Extract the [X, Y] coordinate from the center of the cell holding the provided text.  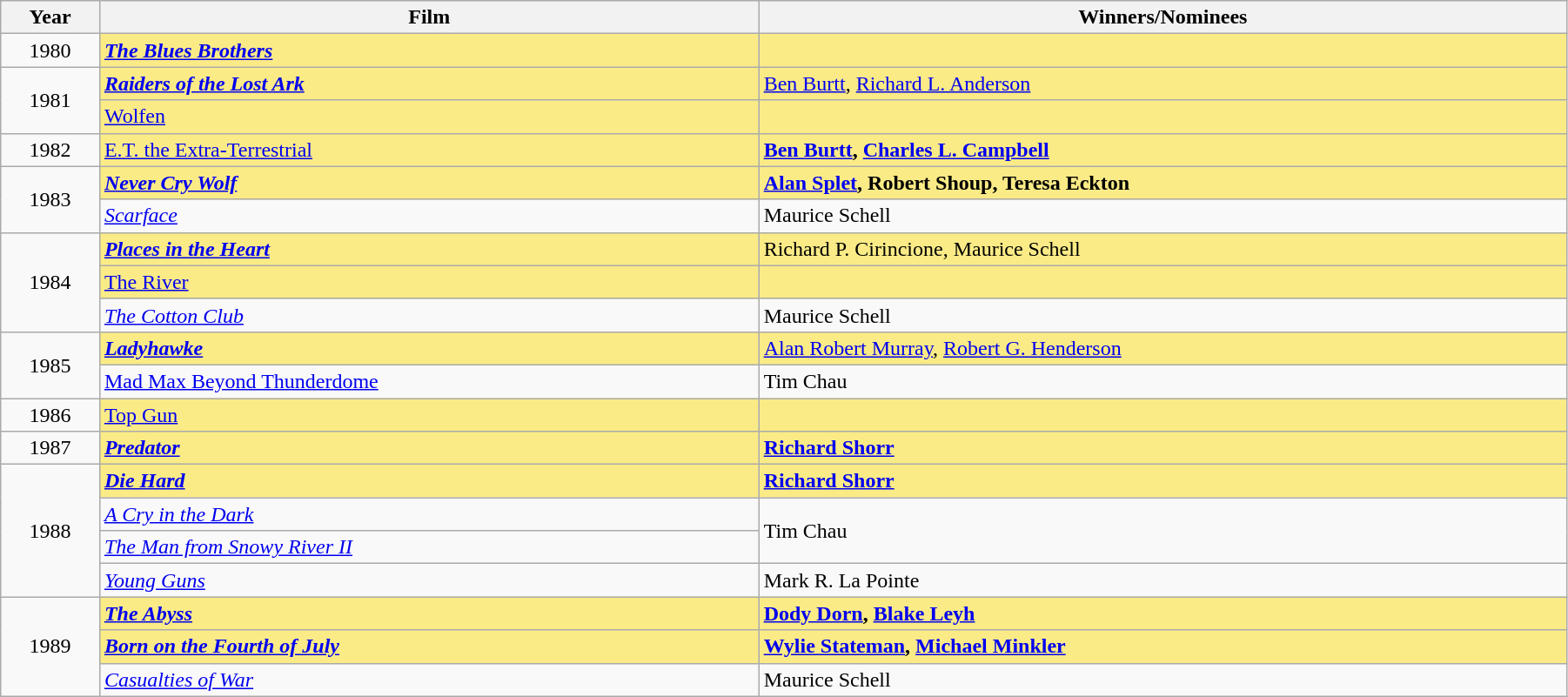
Alan Robert Murray, Robert G. Henderson [1163, 348]
Raiders of the Lost Ark [429, 84]
1983 [50, 199]
Never Cry Wolf [429, 183]
The Blues Brothers [429, 50]
1988 [50, 531]
Wylie Stateman, Michael Minkler [1163, 647]
Wolfen [429, 117]
The Abyss [429, 613]
1987 [50, 448]
1986 [50, 415]
Film [429, 17]
1985 [50, 365]
The Man from Snowy River II [429, 547]
Alan Splet, Robert Shoup, Teresa Eckton [1163, 183]
The Cotton Club [429, 315]
Mad Max Beyond Thunderdome [429, 381]
Winners/Nominees [1163, 17]
Born on the Fourth of July [429, 647]
1981 [50, 100]
Predator [429, 448]
Year [50, 17]
E.T. the Extra-Terrestrial [429, 150]
1984 [50, 282]
1989 [50, 647]
A Cry in the Dark [429, 514]
Richard P. Cirincione, Maurice Schell [1163, 249]
Places in the Heart [429, 249]
Casualties of War [429, 680]
1980 [50, 50]
The River [429, 282]
1982 [50, 150]
Die Hard [429, 481]
Ben Burtt, Charles L. Campbell [1163, 150]
Ben Burtt, Richard L. Anderson [1163, 84]
Scarface [429, 216]
Top Gun [429, 415]
Mark R. La Pointe [1163, 580]
Dody Dorn, Blake Leyh [1163, 613]
Ladyhawke [429, 348]
Young Guns [429, 580]
